Find where the given text appears and provide that cell's center as [x, y] coordinate. 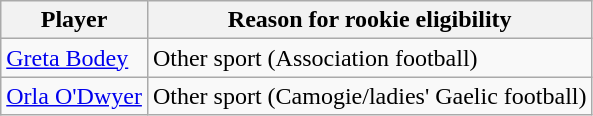
Player [74, 20]
Orla O'Dwyer [74, 96]
Reason for rookie eligibility [370, 20]
Other sport (Association football) [370, 58]
Other sport (Camogie/ladies' Gaelic football) [370, 96]
Greta Bodey [74, 58]
